For the text-containing cell, return its midpoint in (x, y) coordinate format. 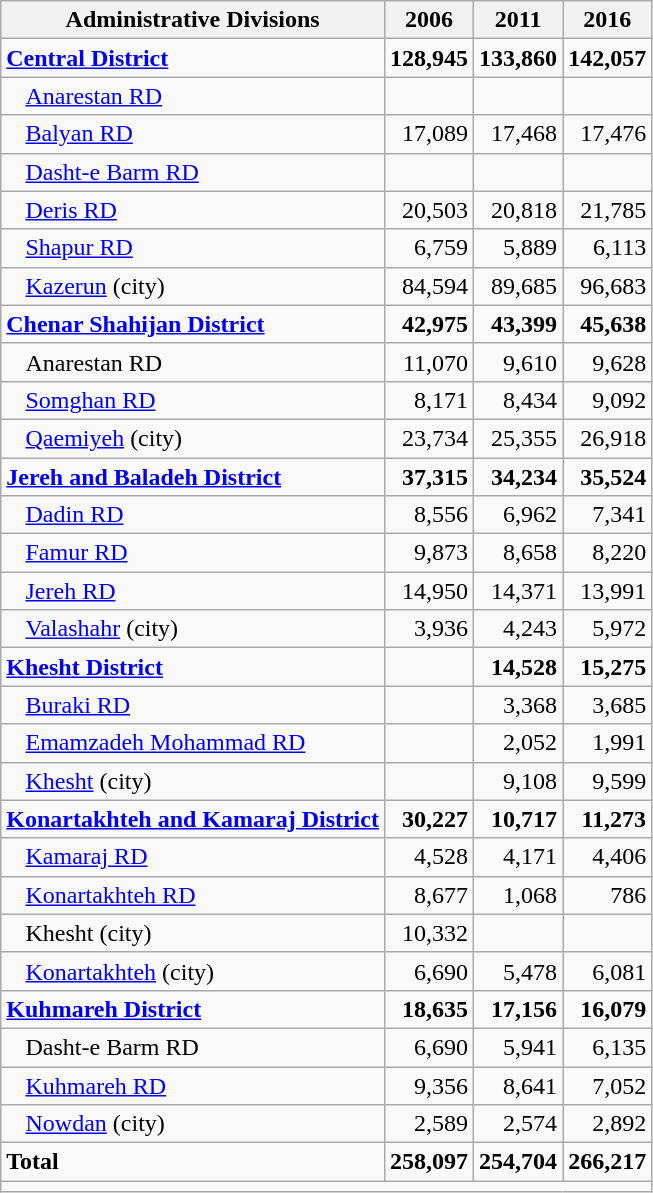
42,975 (428, 324)
Nowdan (city) (193, 1124)
Valashahr (city) (193, 629)
9,092 (608, 400)
3,685 (608, 705)
Shapur RD (193, 248)
3,936 (428, 629)
7,052 (608, 1085)
6,113 (608, 248)
11,273 (608, 819)
45,638 (608, 324)
4,243 (518, 629)
8,171 (428, 400)
30,227 (428, 819)
17,468 (518, 134)
Konartakhteh (city) (193, 971)
Kamaraj RD (193, 857)
266,217 (608, 1162)
9,356 (428, 1085)
9,108 (518, 781)
Famur RD (193, 553)
5,478 (518, 971)
10,332 (428, 933)
14,528 (518, 667)
Deris RD (193, 210)
2011 (518, 20)
258,097 (428, 1162)
6,759 (428, 248)
5,972 (608, 629)
1,068 (518, 895)
Buraki RD (193, 705)
Kuhmareh District (193, 1009)
89,685 (518, 286)
6,962 (518, 515)
9,628 (608, 362)
17,156 (518, 1009)
4,528 (428, 857)
25,355 (518, 438)
Somghan RD (193, 400)
2,892 (608, 1124)
8,556 (428, 515)
142,057 (608, 58)
37,315 (428, 477)
Qaemiyeh (city) (193, 438)
23,734 (428, 438)
5,889 (518, 248)
Total (193, 1162)
9,599 (608, 781)
Kazerun (city) (193, 286)
Jereh RD (193, 591)
Administrative Divisions (193, 20)
9,610 (518, 362)
2,052 (518, 743)
4,171 (518, 857)
Central District (193, 58)
8,677 (428, 895)
Balyan RD (193, 134)
2,589 (428, 1124)
11,070 (428, 362)
35,524 (608, 477)
Jereh and Baladeh District (193, 477)
9,873 (428, 553)
96,683 (608, 286)
2,574 (518, 1124)
8,434 (518, 400)
Kuhmareh RD (193, 1085)
Emamzadeh Mohammad RD (193, 743)
2016 (608, 20)
128,945 (428, 58)
3,368 (518, 705)
13,991 (608, 591)
8,641 (518, 1085)
786 (608, 895)
4,406 (608, 857)
34,234 (518, 477)
26,918 (608, 438)
2006 (428, 20)
43,399 (518, 324)
20,503 (428, 210)
8,658 (518, 553)
133,860 (518, 58)
84,594 (428, 286)
14,371 (518, 591)
6,135 (608, 1047)
254,704 (518, 1162)
Konartakhteh RD (193, 895)
7,341 (608, 515)
6,081 (608, 971)
17,089 (428, 134)
Chenar Shahijan District (193, 324)
14,950 (428, 591)
17,476 (608, 134)
21,785 (608, 210)
10,717 (518, 819)
5,941 (518, 1047)
Khesht District (193, 667)
Dadin RD (193, 515)
16,079 (608, 1009)
8,220 (608, 553)
Konartakhteh and Kamaraj District (193, 819)
15,275 (608, 667)
20,818 (518, 210)
18,635 (428, 1009)
1,991 (608, 743)
